Determine the [X, Y] coordinate at the center of the cell enclosing the given text.  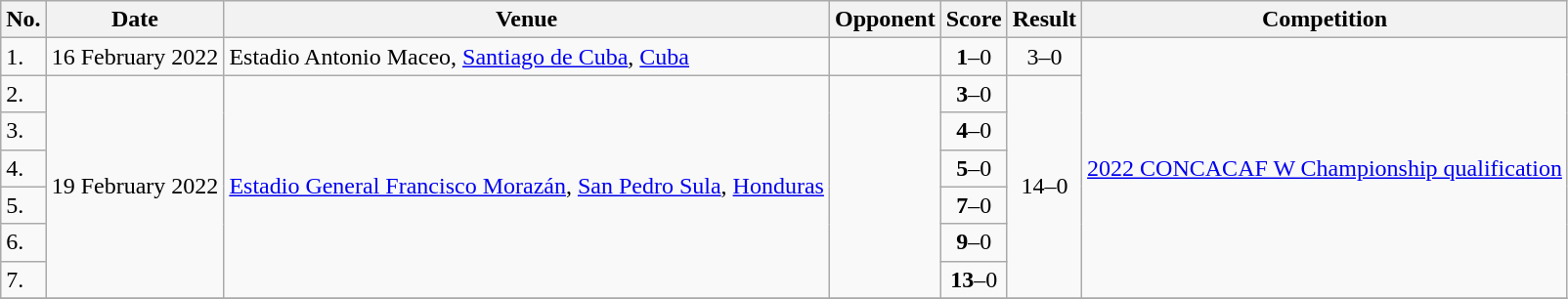
3. [23, 131]
No. [23, 20]
5. [23, 205]
5–0 [974, 168]
7. [23, 279]
6. [23, 242]
16 February 2022 [135, 57]
Venue [527, 20]
Estadio Antonio Maceo, Santiago de Cuba, Cuba [527, 57]
9–0 [974, 242]
7–0 [974, 205]
Result [1044, 20]
1–0 [974, 57]
Opponent [885, 20]
Date [135, 20]
Competition [1326, 20]
Estadio General Francisco Morazán, San Pedro Sula, Honduras [527, 187]
19 February 2022 [135, 187]
13–0 [974, 279]
Score [974, 20]
14–0 [1044, 187]
2022 CONCACAF W Championship qualification [1326, 168]
4. [23, 168]
1. [23, 57]
2. [23, 94]
4–0 [974, 131]
